Capture the cell that displays the provided text and extract its (X, Y) central coordinate. 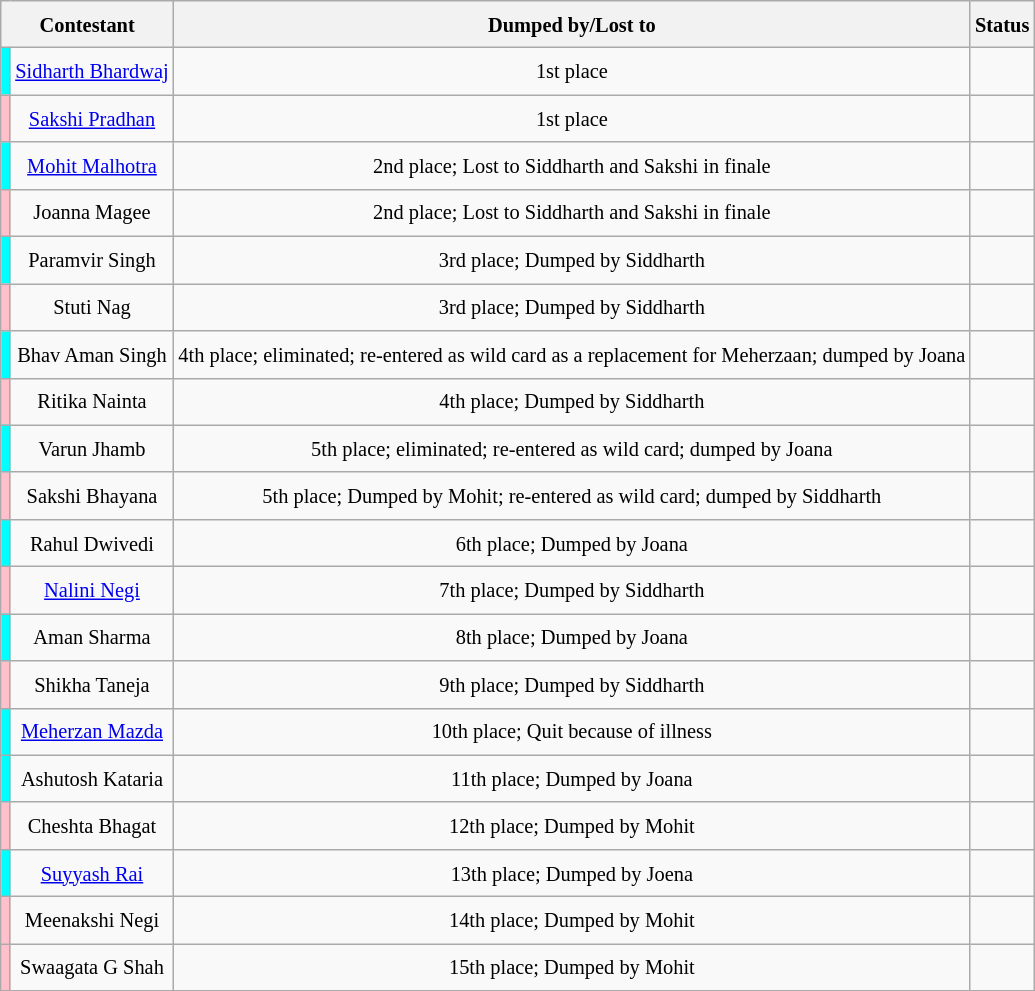
Shikha Taneja (92, 684)
Meenakshi Negi (92, 920)
9th place; Dumped by Siddharth (572, 684)
Suyyash Rai (92, 872)
10th place; Quit because of illness (572, 732)
Sidharth Bhardwaj (92, 72)
Meherzan Mazda (92, 732)
Ashutosh Kataria (92, 778)
Swaagata G Shah (92, 966)
Sakshi Bhayana (92, 496)
11th place; Dumped by Joana (572, 778)
Stuti Nag (92, 306)
Bhav Aman Singh (92, 354)
Rahul Dwivedi (92, 542)
Aman Sharma (92, 636)
4th place; eliminated; re-entered as wild card as a replacement for Meherzaan; dumped by Joana (572, 354)
Mohit Malhotra (92, 166)
4th place; Dumped by Siddharth (572, 402)
Joanna Magee (92, 212)
8th place; Dumped by Joana (572, 636)
5th place; Dumped by Mohit; re-entered as wild card; dumped by Siddharth (572, 496)
14th place; Dumped by Mohit (572, 920)
Varun Jhamb (92, 448)
Nalini Negi (92, 590)
Cheshta Bhagat (92, 826)
5th place; eliminated; re-entered as wild card; dumped by Joana (572, 448)
Contestant (88, 24)
13th place; Dumped by Joena (572, 872)
Sakshi Pradhan (92, 118)
7th place; Dumped by Siddharth (572, 590)
6th place; Dumped by Joana (572, 542)
Ritika Nainta (92, 402)
Dumped by/Lost to (572, 24)
Paramvir Singh (92, 260)
Status (1002, 24)
12th place; Dumped by Mohit (572, 826)
15th place; Dumped by Mohit (572, 966)
